For the text-containing cell, return its midpoint in (x, y) coordinate format. 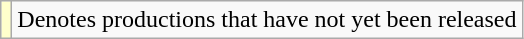
Denotes productions that have not yet been released (267, 20)
